Output the [X, Y] coordinate of the center of the cell containing the given text.  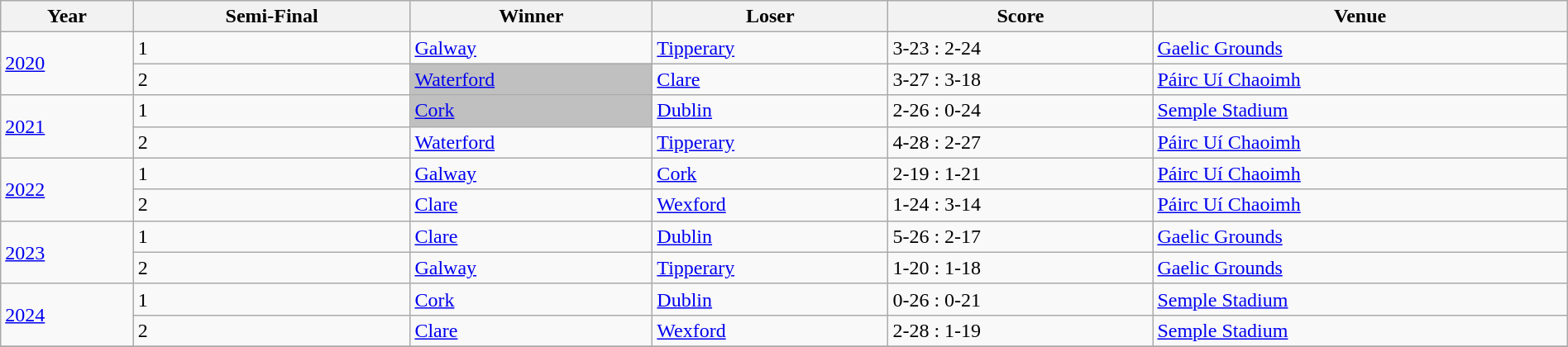
Loser [771, 17]
Venue [1360, 17]
2021 [68, 126]
Semi-Final [271, 17]
1-20 : 1-18 [1021, 268]
Winner [531, 17]
5-26 : 2-17 [1021, 236]
Score [1021, 17]
2-28 : 1-19 [1021, 330]
4-28 : 2-27 [1021, 142]
0-26 : 0-21 [1021, 299]
2023 [68, 252]
2-26 : 0-24 [1021, 111]
2022 [68, 189]
2-19 : 1-21 [1021, 173]
2024 [68, 315]
Year [68, 17]
1-24 : 3-14 [1021, 205]
3-27 : 3-18 [1021, 79]
2020 [68, 64]
3-23 : 2-24 [1021, 48]
